From the cell containing the given text, extract its center point as [x, y] coordinate. 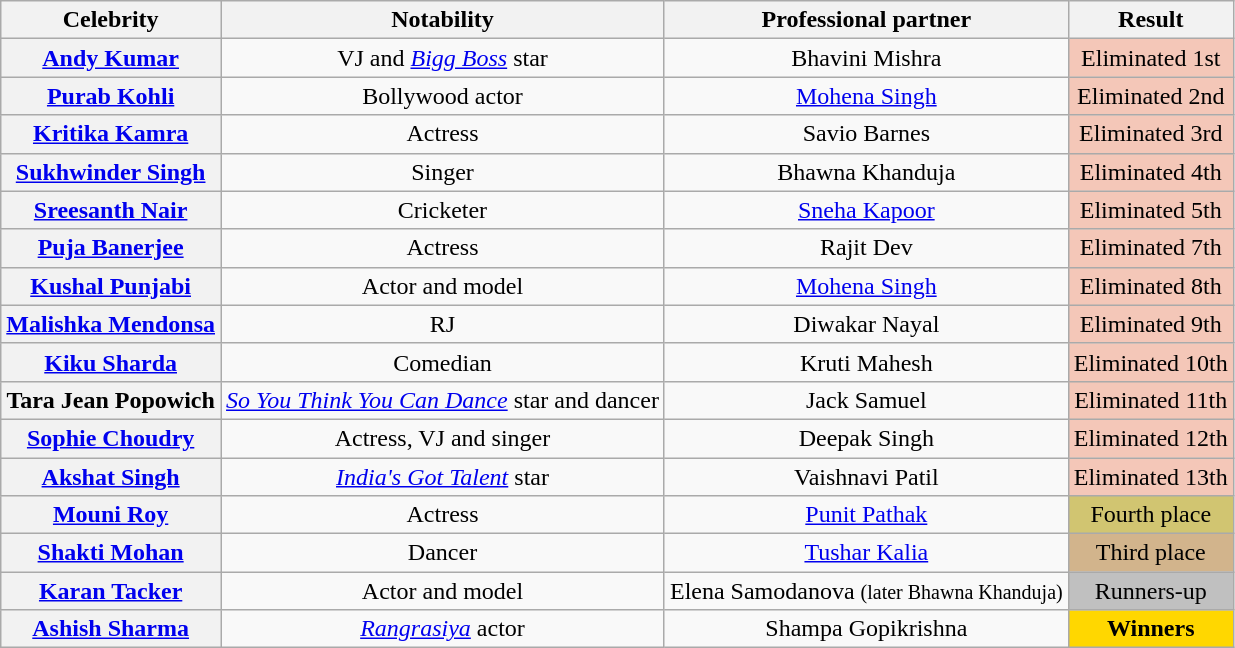
Kritika Kamra [111, 134]
Dancer [443, 553]
Professional partner [866, 20]
Sneha Kapoor [866, 210]
Sukhwinder Singh [111, 172]
Actress, VJ and singer [443, 438]
Shampa Gopikrishna [866, 629]
Eliminated 9th [1150, 324]
Eliminated 3rd [1150, 134]
Akshat Singh [111, 477]
Singer [443, 172]
Runners-up [1150, 591]
So You Think You Can Dance star and dancer [443, 400]
Deepak Singh [866, 438]
Eliminated 4th [1150, 172]
Third place [1150, 553]
Tushar Kalia [866, 553]
Result [1150, 20]
Elena Samodanova (later Bhawna Khanduja) [866, 591]
Winners [1150, 629]
Savio Barnes [866, 134]
Eliminated 7th [1150, 248]
Comedian [443, 362]
Diwakar Nayal [866, 324]
Karan Tacker [111, 591]
Malishka Mendonsa [111, 324]
Sreesanth Nair [111, 210]
Eliminated 12th [1150, 438]
Bollywood actor [443, 96]
Eliminated 1st [1150, 58]
Eliminated 10th [1150, 362]
Bhawna Khanduja [866, 172]
RJ [443, 324]
Celebrity [111, 20]
Eliminated 13th [1150, 477]
Purab Kohli [111, 96]
Tara Jean Popowich [111, 400]
VJ and Bigg Boss star [443, 58]
Eliminated 8th [1150, 286]
Jack Samuel [866, 400]
Kiku Sharda [111, 362]
Punit Pathak [866, 515]
Kruti Mahesh [866, 362]
Ashish Sharma [111, 629]
Sophie Choudry [111, 438]
Eliminated 11th [1150, 400]
Notability [443, 20]
Rajit Dev [866, 248]
Vaishnavi Patil [866, 477]
Bhavini Mishra [866, 58]
Eliminated 2nd [1150, 96]
Cricketer [443, 210]
Eliminated 5th [1150, 210]
Rangrasiya actor [443, 629]
Kushal Punjabi [111, 286]
Andy Kumar [111, 58]
India's Got Talent star [443, 477]
Shakti Mohan [111, 553]
Puja Banerjee [111, 248]
Mouni Roy [111, 515]
Fourth place [1150, 515]
